Find where the given text appears and provide that cell's center as [X, Y] coordinate. 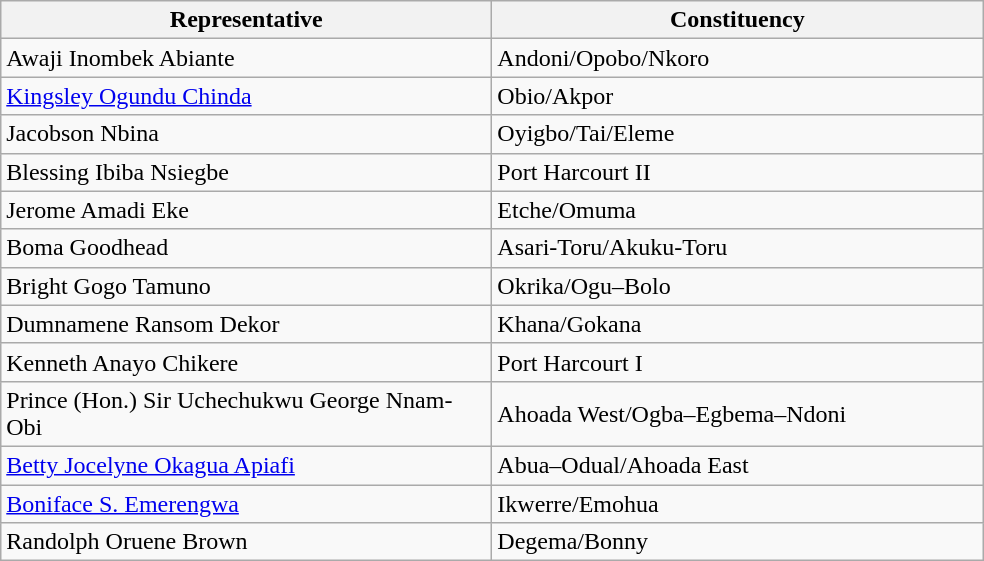
Randolph Oruene Brown [246, 542]
Obio/Akpor [738, 96]
Constituency [738, 20]
Okrika/Ogu–Bolo [738, 286]
Asari-Toru/Akuku-Toru [738, 248]
Blessing Ibiba Nsiegbe [246, 172]
Jacobson Nbina [246, 134]
Ahoada West/Ogba–Egbema–Ndoni [738, 414]
Port Harcourt II [738, 172]
Kingsley Ogundu Chinda [246, 96]
Abua–Odual/Ahoada East [738, 465]
Boma Goodhead [246, 248]
Kenneth Anayo Chikere [246, 362]
Prince (Hon.) Sir Uchechukwu George Nnam-Obi [246, 414]
Betty Jocelyne Okagua Apiafi [246, 465]
Andoni/Opobo/Nkoro [738, 58]
Etche/Omuma [738, 210]
Awaji Inombek Abiante [246, 58]
Khana/Gokana [738, 324]
Degema/Bonny [738, 542]
Bright Gogo Tamuno [246, 286]
Ikwerre/Emohua [738, 503]
Dumnamene Ransom Dekor [246, 324]
Boniface S. Emerengwa [246, 503]
Oyigbo/Tai/Eleme [738, 134]
Representative [246, 20]
Jerome Amadi Eke [246, 210]
Port Harcourt I [738, 362]
